Scan for the cell matching the given text and deliver its (x, y) coordinate at center. 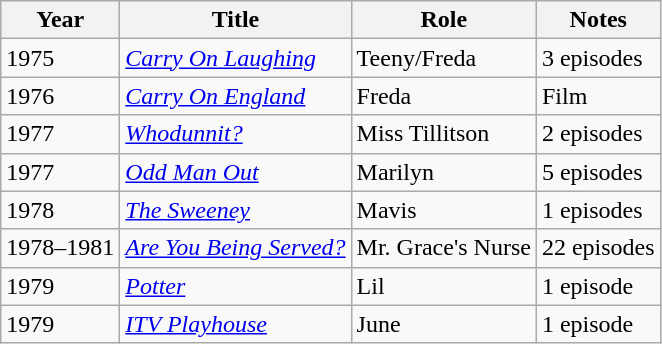
22 episodes (598, 248)
Potter (236, 286)
5 episodes (598, 172)
Miss Tillitson (444, 134)
3 episodes (598, 58)
Title (236, 20)
Notes (598, 20)
June (444, 324)
1978 (60, 210)
Carry On England (236, 96)
Teeny/Freda (444, 58)
1976 (60, 96)
Year (60, 20)
1978–1981 (60, 248)
Freda (444, 96)
Role (444, 20)
Film (598, 96)
ITV Playhouse (236, 324)
Whodunnit? (236, 134)
Marilyn (444, 172)
1975 (60, 58)
Are You Being Served? (236, 248)
The Sweeney (236, 210)
1 episodes (598, 210)
Mr. Grace's Nurse (444, 248)
Carry On Laughing (236, 58)
Mavis (444, 210)
Odd Man Out (236, 172)
2 episodes (598, 134)
Lil (444, 286)
